Search for the cell housing the specified text and yield its (X, Y) center coordinate. 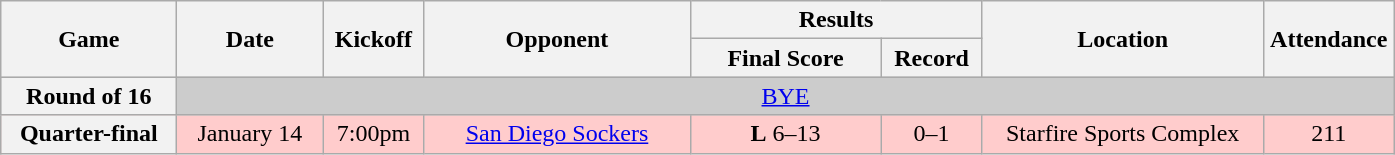
L 6–13 (786, 134)
0–1 (932, 134)
Final Score (786, 58)
Record (932, 58)
Date (250, 39)
Opponent (557, 39)
Kickoff (374, 39)
Attendance (1328, 39)
7:00pm (374, 134)
BYE (786, 96)
Round of 16 (89, 96)
Quarter-final (89, 134)
January 14 (250, 134)
Starfire Sports Complex (1122, 134)
Game (89, 39)
211 (1328, 134)
San Diego Sockers (557, 134)
Location (1122, 39)
Results (836, 20)
